Return the (X, Y) coordinate for the center point of the cell that contains the specified text.  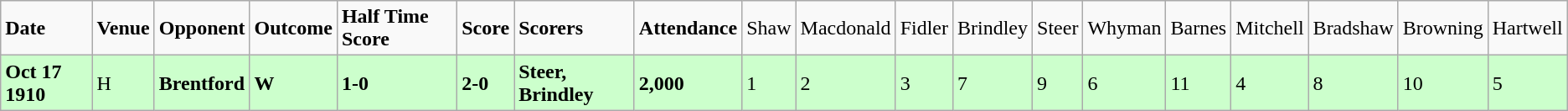
Brindley (992, 29)
Macdonald (846, 29)
Score (486, 29)
Shaw (769, 29)
2,000 (688, 82)
Steer (1058, 29)
10 (1442, 82)
Barnes (1199, 29)
Opponent (202, 29)
9 (1058, 82)
4 (1270, 82)
Steer, Brindley (575, 82)
7 (992, 82)
Browning (1442, 29)
8 (1354, 82)
Brentford (202, 82)
11 (1199, 82)
Hartwell (1528, 29)
Bradshaw (1354, 29)
Outcome (293, 29)
Oct 17 1910 (47, 82)
Attendance (688, 29)
H (123, 82)
Venue (123, 29)
1 (769, 82)
3 (924, 82)
Date (47, 29)
Fidler (924, 29)
Mitchell (1270, 29)
6 (1124, 82)
1-0 (397, 82)
Whyman (1124, 29)
Scorers (575, 29)
2-0 (486, 82)
W (293, 82)
Half Time Score (397, 29)
5 (1528, 82)
2 (846, 82)
